Scan for the cell matching the given text and deliver its (x, y) coordinate at center. 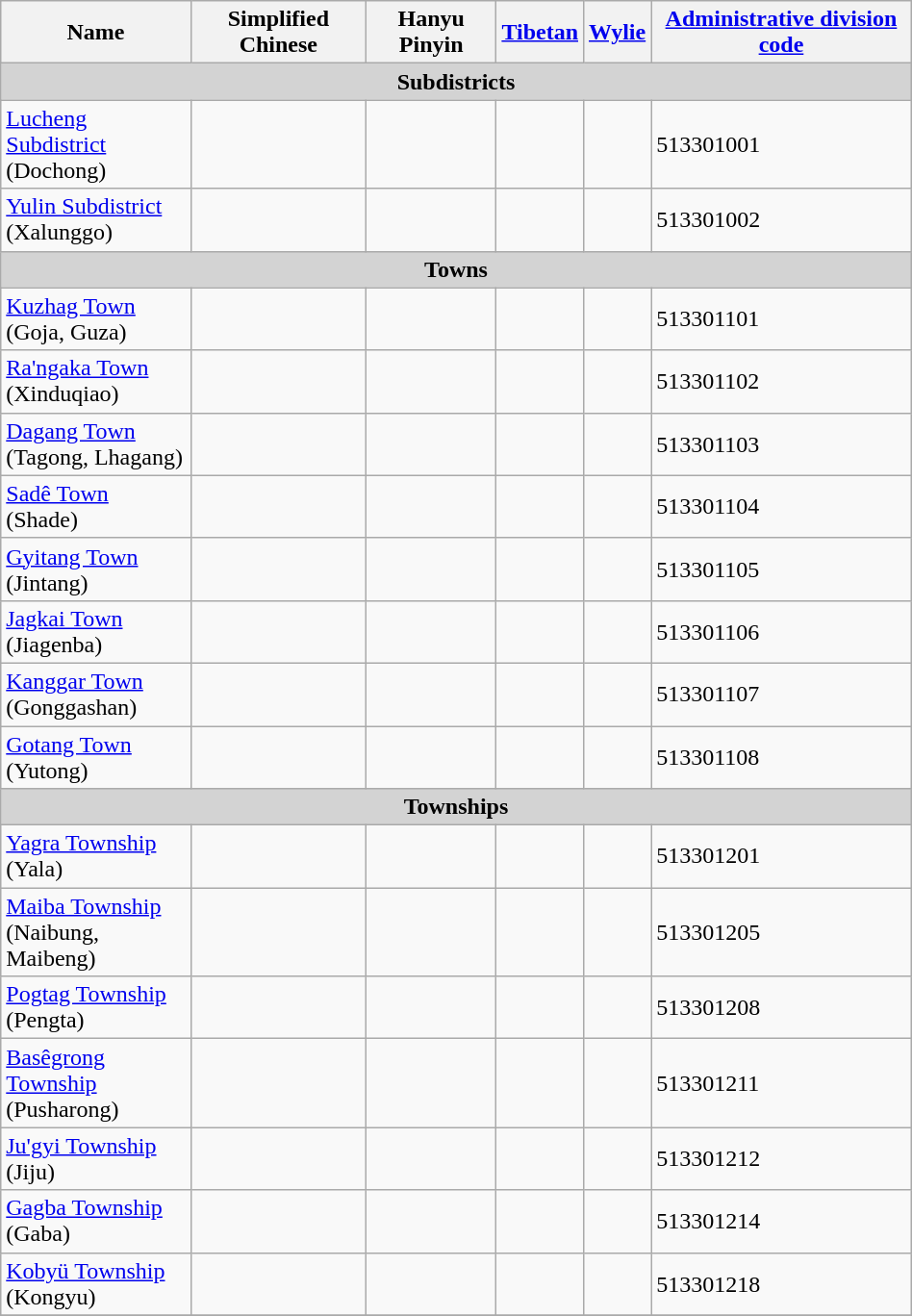
Basêgrong Township(Pusharong) (96, 1083)
Pogtag Township(Pengta) (96, 1008)
513301211 (781, 1083)
Sadê Town(Shade) (96, 506)
Ju'gyi Township(Jiju) (96, 1158)
Lucheng Subdistrict(Dochong) (96, 144)
513301102 (781, 381)
Subdistricts (456, 82)
Ra'ngaka Town(Xinduqiao) (96, 381)
513301103 (781, 444)
Kanggar Town(Gonggashan) (96, 695)
Administrative division code (781, 33)
513301108 (781, 756)
513301002 (781, 219)
513301101 (781, 319)
513301104 (781, 506)
513301106 (781, 631)
513301208 (781, 1008)
Simplified Chinese (278, 33)
Hanyu Pinyin (431, 33)
513301214 (781, 1222)
Gotang Town(Yutong) (96, 756)
Townships (456, 807)
513301218 (781, 1283)
Kuzhag Town(Goja, Guza) (96, 319)
Dagang Town(Tagong, Lhagang) (96, 444)
Kobyü Township(Kongyu) (96, 1283)
Jagkai Town(Jiagenba) (96, 631)
Yagra Township(Yala) (96, 856)
Wylie (618, 33)
Tibetan (541, 33)
Gyitang Town(Jintang) (96, 569)
513301001 (781, 144)
513301205 (781, 932)
Gagba Township(Gaba) (96, 1222)
513301105 (781, 569)
513301212 (781, 1158)
Maiba Township(Naibung, Maibeng) (96, 932)
513301201 (781, 856)
Yulin Subdistrict(Xalunggo) (96, 219)
Towns (456, 269)
Name (96, 33)
513301107 (781, 695)
